Identify which cell holds the provided text, then report its [x, y] central coordinate. 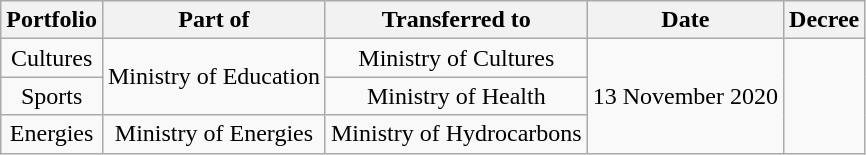
Part of [214, 20]
Sports [52, 96]
Portfolio [52, 20]
Ministry of Hydrocarbons [456, 134]
Energies [52, 134]
Cultures [52, 58]
13 November 2020 [685, 96]
Ministry of Energies [214, 134]
Ministry of Health [456, 96]
Decree [824, 20]
Ministry of Cultures [456, 58]
Date [685, 20]
Transferred to [456, 20]
Ministry of Education [214, 77]
